Return the [X, Y] coordinate for the center point of the cell that contains the specified text.  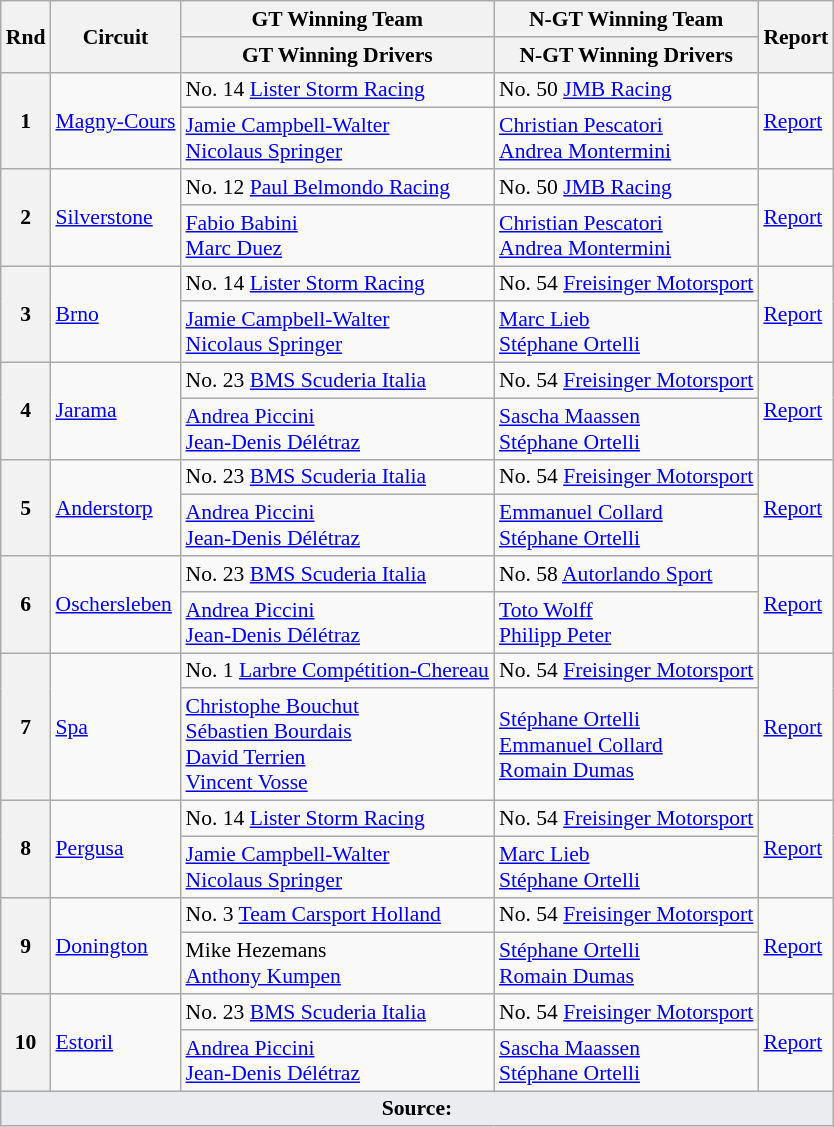
N-GT Winning Drivers [626, 55]
4 [26, 412]
10 [26, 1042]
Emmanuel Collard Stéphane Ortelli [626, 526]
Mike Hezemans Anthony Kumpen [338, 964]
Spa [115, 727]
Stéphane Ortelli Romain Dumas [626, 964]
Magny-Cours [115, 120]
Circuit [115, 36]
9 [26, 946]
1 [26, 120]
Oschersleben [115, 604]
Source: [417, 1109]
Rnd [26, 36]
Jarama [115, 412]
N-GT Winning Team [626, 19]
Christophe Bouchut Sébastien Bourdais David Terrien Vincent Vosse [338, 745]
No. 12 Paul Belmondo Racing [338, 187]
Brno [115, 314]
Estoril [115, 1042]
GT Winning Team [338, 19]
7 [26, 727]
No. 58 Autorlando Sport [626, 574]
Stéphane Ortelli Emmanuel Collard Romain Dumas [626, 745]
Pergusa [115, 850]
5 [26, 508]
No. 1 Larbre Compétition-Chereau [338, 671]
Fabio Babini Marc Duez [338, 236]
Toto Wolff Philipp Peter [626, 622]
8 [26, 850]
3 [26, 314]
Silverstone [115, 218]
No. 3 Team Carsport Holland [338, 915]
2 [26, 218]
Anderstorp [115, 508]
6 [26, 604]
GT Winning Drivers [338, 55]
Donington [115, 946]
